Capture the cell that displays the provided text and extract its (X, Y) central coordinate. 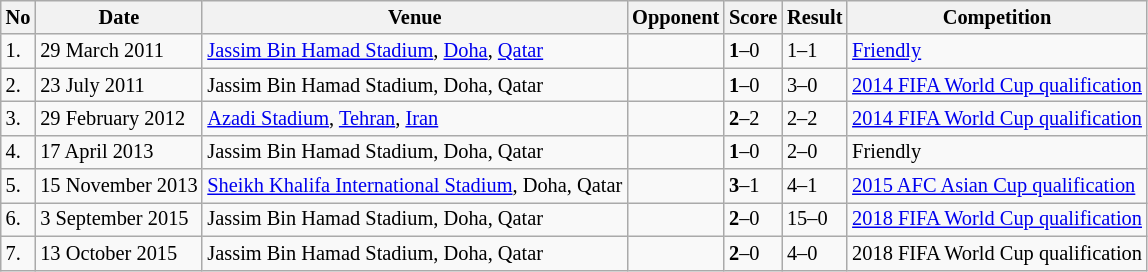
17 April 2013 (118, 152)
Opponent (676, 17)
23 July 2011 (118, 85)
Venue (414, 17)
Sheikh Khalifa International Stadium, Doha, Qatar (414, 186)
Result (814, 17)
2015 AFC Asian Cup qualification (997, 186)
3–0 (814, 85)
6. (18, 219)
Date (118, 17)
1–1 (814, 51)
Competition (997, 17)
1. (18, 51)
Score (753, 17)
3–1 (753, 186)
3 September 2015 (118, 219)
15–0 (814, 219)
4–0 (814, 253)
29 February 2012 (118, 118)
No (18, 17)
15 November 2013 (118, 186)
4. (18, 152)
7. (18, 253)
2. (18, 85)
4–1 (814, 186)
29 March 2011 (118, 51)
3. (18, 118)
5. (18, 186)
Azadi Stadium, Tehran, Iran (414, 118)
13 October 2015 (118, 253)
